Find where the given text appears and provide that cell's center as (X, Y) coordinate. 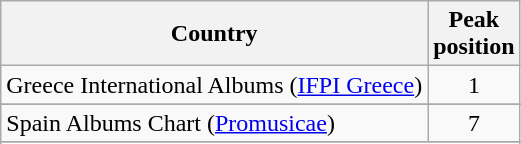
7 (474, 123)
Country (214, 34)
1 (474, 85)
Spain Albums Chart (Promusicae) (214, 123)
Greece International Albums (IFPI Greece) (214, 85)
Peakposition (474, 34)
